Provide the (X, Y) coordinate of the cell's center where the given text is located.  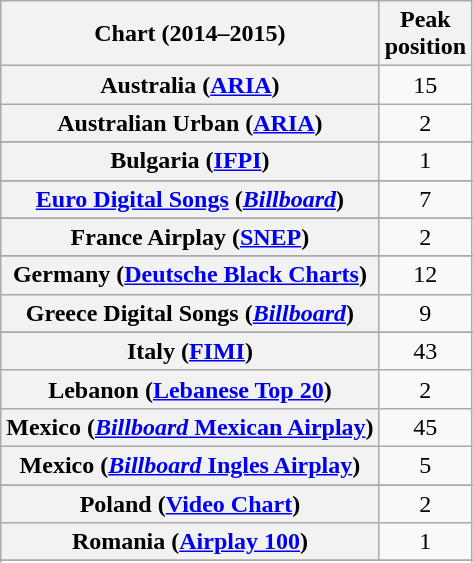
Euro Digital Songs (Billboard) (190, 199)
Bulgaria (IFPI) (190, 161)
Australia (ARIA) (190, 85)
Lebanon (Lebanese Top 20) (190, 389)
Australian Urban (ARIA) (190, 123)
Germany (Deutsche Black Charts) (190, 275)
5 (425, 465)
Chart (2014–2015) (190, 34)
Peakposition (425, 34)
43 (425, 351)
7 (425, 199)
15 (425, 85)
France Airplay (SNEP) (190, 237)
12 (425, 275)
Mexico (Billboard Mexican Airplay) (190, 427)
Mexico (Billboard Ingles Airplay) (190, 465)
Poland (Video Chart) (190, 503)
45 (425, 427)
9 (425, 313)
Italy (FIMI) (190, 351)
Greece Digital Songs (Billboard) (190, 313)
Romania (Airplay 100) (190, 542)
